Capture the cell that displays the provided text and extract its [x, y] central coordinate. 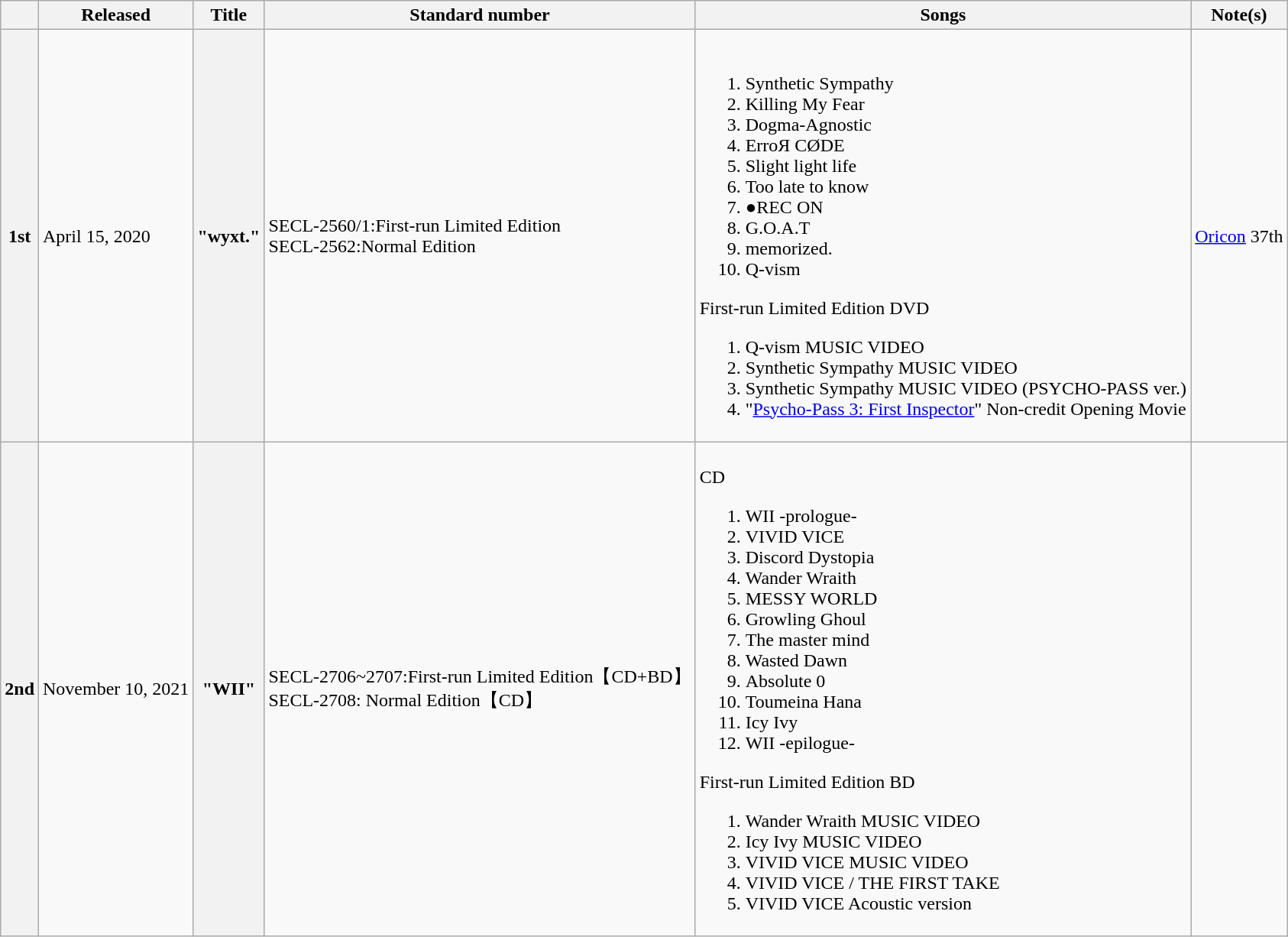
Released [116, 15]
"WII" [229, 689]
Oricon 37th [1239, 235]
2nd [20, 689]
Standard number [480, 15]
"wyxt." [229, 235]
SECL-2706~2707:First-run Limited Edition【CD+BD】SECL-2708: Normal Edition【CD】 [480, 689]
Title [229, 15]
April 15, 2020 [116, 235]
November 10, 2021 [116, 689]
Songs [943, 15]
Note(s) [1239, 15]
SECL-2560/1:First-run Limited EditionSECL-2562:Normal Edition [480, 235]
1st [20, 235]
